Determine the (X, Y) coordinate at the center of the cell enclosing the given text.  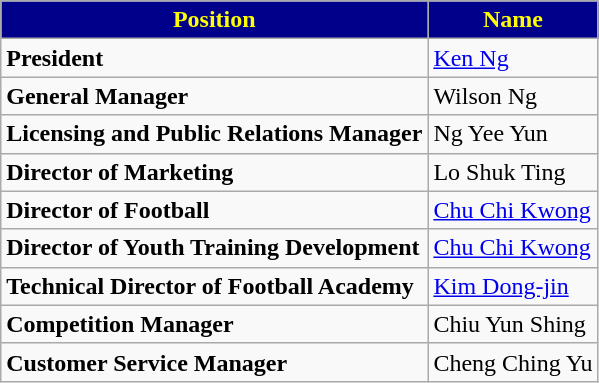
Director of Youth Training Development (214, 248)
Name (513, 20)
General Manager (214, 96)
Cheng Ching Yu (513, 362)
Chiu Yun Shing (513, 324)
Ng Yee Yun (513, 134)
Licensing and Public Relations Manager (214, 134)
President (214, 58)
Lo Shuk Ting (513, 172)
Kim Dong-jin (513, 286)
Director of Football (214, 210)
Technical Director of Football Academy (214, 286)
Competition Manager (214, 324)
Ken Ng (513, 58)
Position (214, 20)
Director of Marketing (214, 172)
Customer Service Manager (214, 362)
Wilson Ng (513, 96)
